Search for the cell housing the specified text and yield its (x, y) center coordinate. 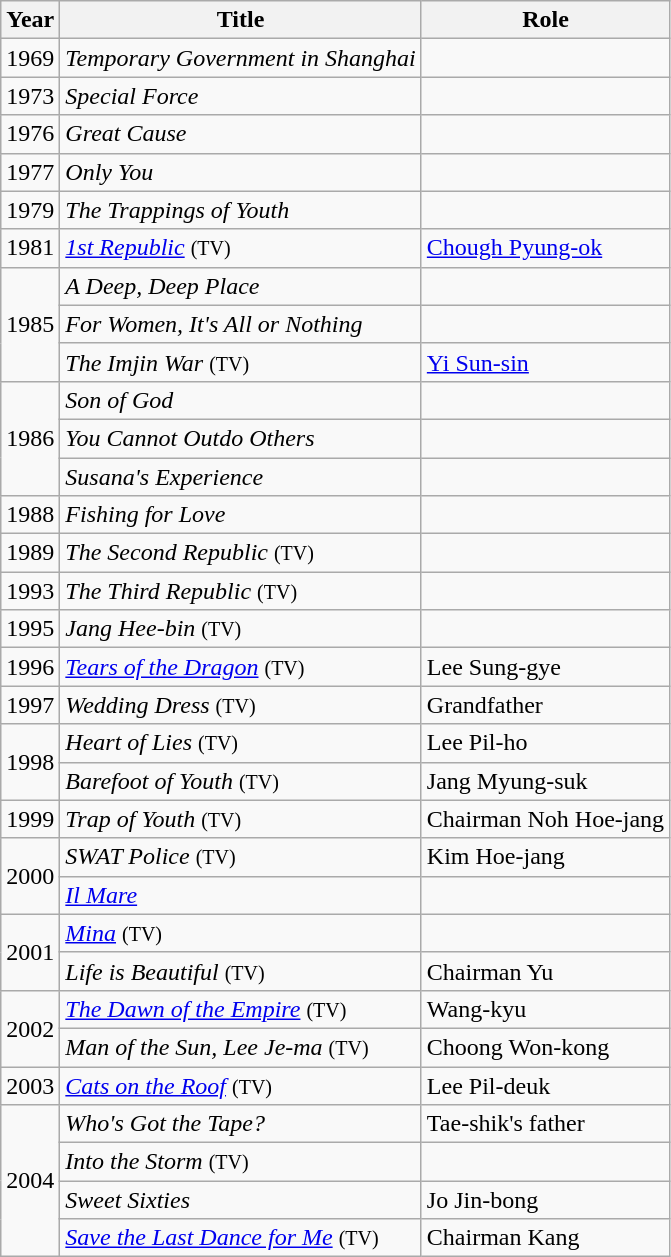
1988 (30, 515)
Who's Got the Tape? (241, 1124)
Lee Pil-deuk (545, 1085)
1973 (30, 96)
Life is Beautiful (TV) (241, 971)
1996 (30, 667)
Lee Sung-gye (545, 667)
Kim Hoe-jang (545, 857)
Title (241, 20)
Chough Pyung-ok (545, 248)
Barefoot of Youth (TV) (241, 781)
1989 (30, 553)
Son of God (241, 400)
Year (30, 20)
Jo Jin-bong (545, 1200)
1st Republic (TV) (241, 248)
SWAT Police (TV) (241, 857)
For Women, It's All or Nothing (241, 324)
1985 (30, 324)
1986 (30, 438)
Susana's Experience (241, 477)
Role (545, 20)
1998 (30, 762)
Only You (241, 172)
Yi Sun-sin (545, 362)
2002 (30, 1028)
A Deep, Deep Place (241, 286)
1995 (30, 629)
Chairman Kang (545, 1238)
Sweet Sixties (241, 1200)
Chairman Noh Hoe-jang (545, 819)
2000 (30, 876)
Tae-shik's father (545, 1124)
The Third Republic (TV) (241, 591)
Tears of the Dragon (TV) (241, 667)
Jang Hee-bin (TV) (241, 629)
Wedding Dress (TV) (241, 705)
The Imjin War (TV) (241, 362)
1997 (30, 705)
1993 (30, 591)
Temporary Government in Shanghai (241, 58)
Jang Myung-suk (545, 781)
1999 (30, 819)
The Trappings of Youth (241, 210)
1981 (30, 248)
2001 (30, 952)
Fishing for Love (241, 515)
2003 (30, 1085)
The Second Republic (TV) (241, 553)
You Cannot Outdo Others (241, 438)
Into the Storm (TV) (241, 1162)
Lee Pil-ho (545, 743)
Wang-kyu (545, 1009)
Cats on the Roof (TV) (241, 1085)
Choong Won-kong (545, 1047)
1976 (30, 134)
Heart of Lies (TV) (241, 743)
1977 (30, 172)
Il Mare (241, 895)
Special Force (241, 96)
1979 (30, 210)
Save the Last Dance for Me (TV) (241, 1238)
Great Cause (241, 134)
2004 (30, 1181)
1969 (30, 58)
The Dawn of the Empire (TV) (241, 1009)
Mina (TV) (241, 933)
Grandfather (545, 705)
Man of the Sun, Lee Je-ma (TV) (241, 1047)
Chairman Yu (545, 971)
Trap of Youth (TV) (241, 819)
